Capture the cell that displays the provided text and extract its [X, Y] central coordinate. 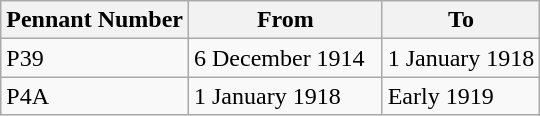
Early 1919 [461, 96]
To [461, 20]
P39 [95, 58]
Pennant Number [95, 20]
From [285, 20]
6 December 1914 [285, 58]
P4A [95, 96]
